Scan for the cell matching the given text and deliver its (X, Y) coordinate at center. 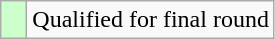
Qualified for final round (151, 20)
